Identify which cell holds the provided text, then report its [X, Y] central coordinate. 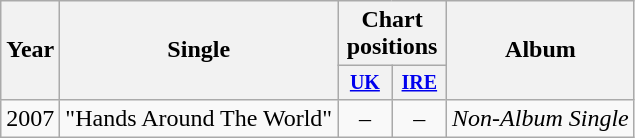
"Hands Around The World" [199, 118]
IRE [419, 82]
UK [365, 82]
Year [30, 50]
2007 [30, 118]
Album [541, 50]
Non-Album Single [541, 118]
Chart positions [392, 34]
Single [199, 50]
